Scan for the cell matching the given text and deliver its [x, y] coordinate at center. 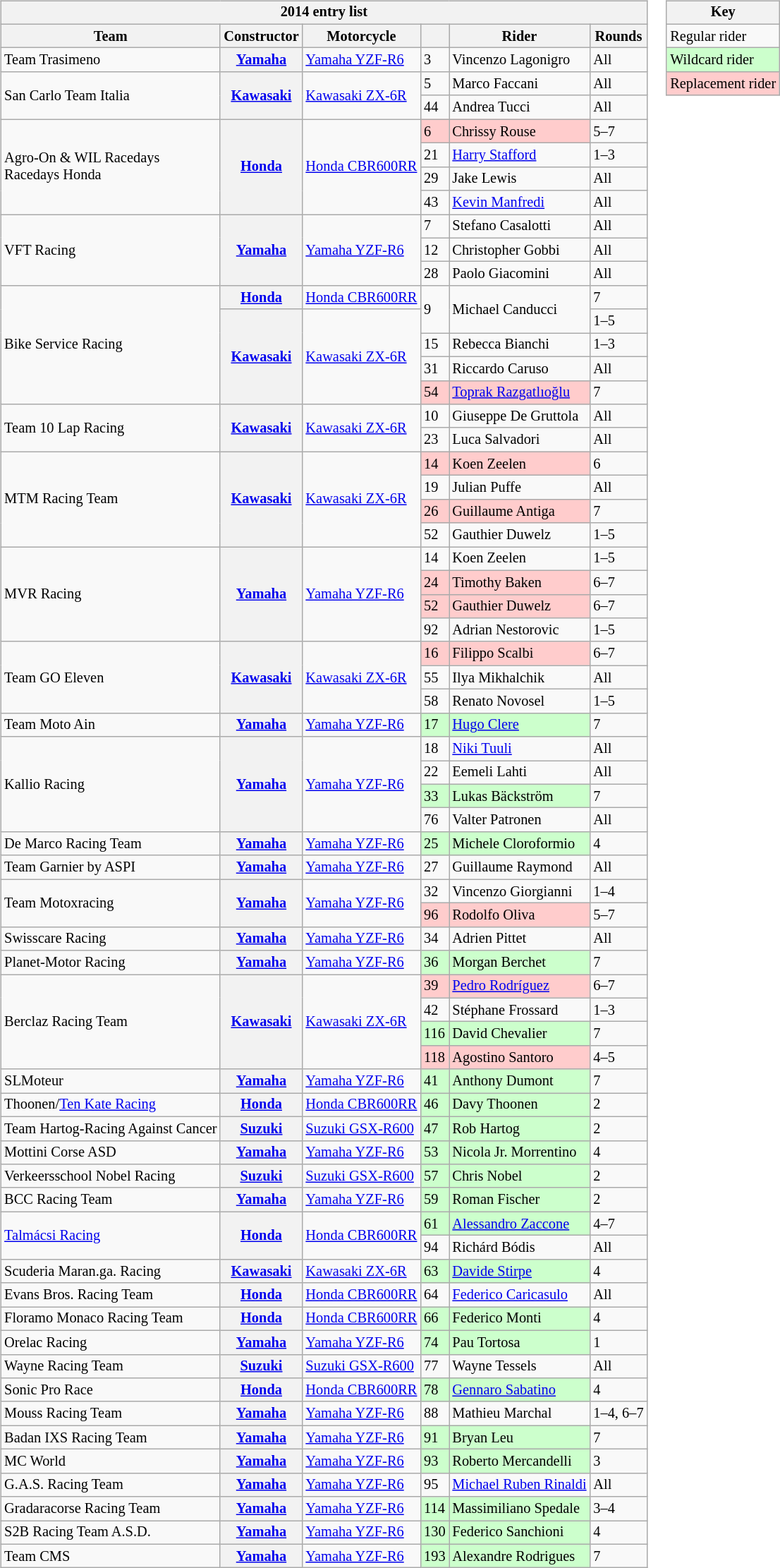
Richárd Bódis [519, 1248]
Hugo Clere [519, 725]
Berclaz Racing Team [110, 1022]
1–4 [618, 891]
44 [434, 107]
David Chevalier [519, 1034]
53 [434, 1152]
114 [434, 1509]
Kallio Racing [110, 785]
Team Hartog-Racing Against Cancer [110, 1128]
17 [434, 725]
Mathieu Marchal [519, 1413]
Andrea Tucci [519, 107]
MC World [110, 1461]
Eemeli Lahti [519, 773]
1–4, 6–7 [618, 1413]
Pau Tortosa [519, 1342]
Rebecca Bianchi [519, 345]
66 [434, 1319]
Bike Service Racing [110, 345]
Scuderia Maran.ga. Racing [110, 1271]
96 [434, 915]
78 [434, 1390]
33 [434, 796]
59 [434, 1200]
116 [434, 1034]
18 [434, 749]
Roberto Mercandelli [519, 1461]
Davide Stirpe [519, 1271]
Team Motoxracing [110, 903]
Niki Tuuli [519, 749]
95 [434, 1485]
Christopher Gobbi [519, 250]
Wayne Racing Team [110, 1366]
Federico Caricasulo [519, 1295]
63 [434, 1271]
Rodolfo Oliva [519, 915]
21 [434, 155]
Team GO Eleven [110, 677]
46 [434, 1105]
Replacement rider [723, 84]
Key [723, 13]
24 [434, 582]
Orelac Racing [110, 1342]
92 [434, 630]
2014 entry list [324, 13]
93 [434, 1461]
Mouss Racing Team [110, 1413]
Marco Faccani [519, 84]
Stéphane Frossard [519, 1010]
Ilya Mikhalchik [519, 677]
Talmácsi Racing [110, 1235]
Valter Patronen [519, 820]
Verkeersschool Nobel Racing [110, 1176]
Floramo Monaco Racing Team [110, 1319]
15 [434, 345]
Team Moto Ain [110, 725]
Rounds [618, 36]
Team Garnier by ASPI [110, 867]
Pedro Rodríguez [519, 987]
Michael Ruben Rinaldi [519, 1485]
Morgan Berchet [519, 963]
Kevin Manfredi [519, 203]
28 [434, 274]
Federico Sanchioni [519, 1533]
Alessandro Zaccone [519, 1224]
77 [434, 1366]
Badan IXS Racing Team [110, 1437]
Michael Canducci [519, 309]
57 [434, 1176]
Team 10 Lap Racing [110, 428]
SLMoteur [110, 1081]
41 [434, 1081]
Team Trasimeno [110, 60]
39 [434, 987]
Davy Thoonen [519, 1105]
Regular rider [723, 36]
29 [434, 179]
De Marco Racing Team [110, 844]
19 [434, 488]
55 [434, 677]
Rob Hartog [519, 1128]
Harry Stafford [519, 155]
Team [110, 36]
Sonic Pro Race [110, 1390]
Luca Salvadori [519, 440]
Gennaro Sabatino [519, 1390]
Wayne Tessels [519, 1366]
4–7 [618, 1224]
Jake Lewis [519, 179]
S2B Racing Team A.S.D. [110, 1533]
61 [434, 1224]
118 [434, 1058]
9 [434, 309]
25 [434, 844]
G.A.S. Racing Team [110, 1485]
Swisscare Racing [110, 939]
130 [434, 1533]
Massimiliano Spedale [519, 1509]
Giuseppe De Gruttola [519, 416]
36 [434, 963]
4–5 [618, 1058]
Constructor [261, 36]
Adrien Pittet [519, 939]
193 [434, 1556]
Evans Bros. Racing Team [110, 1295]
34 [434, 939]
1 [618, 1342]
Guillaume Raymond [519, 867]
Bryan Leu [519, 1437]
Timothy Baken [519, 582]
Team CMS [110, 1556]
22 [434, 773]
94 [434, 1248]
54 [434, 392]
Anthony Dumont [519, 1081]
88 [434, 1413]
Roman Fischer [519, 1200]
Rider [519, 36]
Planet-Motor Racing [110, 963]
Riccardo Caruso [519, 368]
74 [434, 1342]
3–4 [618, 1509]
MTM Racing Team [110, 500]
58 [434, 701]
Guillaume Antiga [519, 511]
Toprak Razgatlıoğlu [519, 392]
MVR Racing [110, 594]
64 [434, 1295]
12 [434, 250]
Renato Novosel [519, 701]
Vincenzo Giorgianni [519, 891]
Vincenzo Lagonigro [519, 60]
47 [434, 1128]
Agostino Santoro [519, 1058]
Gradaracorse Racing Team [110, 1509]
16 [434, 653]
Thoonen/Ten Kate Racing [110, 1105]
42 [434, 1010]
Stefano Casalotti [519, 227]
Paolo Giacomini [519, 274]
San Carlo Team Italia [110, 96]
Motorcycle [362, 36]
43 [434, 203]
76 [434, 820]
91 [434, 1437]
Michele Cloroformio [519, 844]
10 [434, 416]
Julian Puffe [519, 488]
26 [434, 511]
Lukas Bäckström [519, 796]
Alexandre Rodrigues [519, 1556]
Wildcard rider [723, 60]
Nicola Jr. Morrentino [519, 1152]
5 [434, 84]
32 [434, 891]
23 [434, 440]
Chris Nobel [519, 1176]
Adrian Nestorovic [519, 630]
Filippo Scalbi [519, 653]
27 [434, 867]
31 [434, 368]
Federico Monti [519, 1319]
Agro-On & WIL RacedaysRacedays Honda [110, 167]
BCC Racing Team [110, 1200]
VFT Racing [110, 250]
Chrissy Rouse [519, 131]
Mottini Corse ASD [110, 1152]
